Find where the given text appears and provide that cell's center as (X, Y) coordinate. 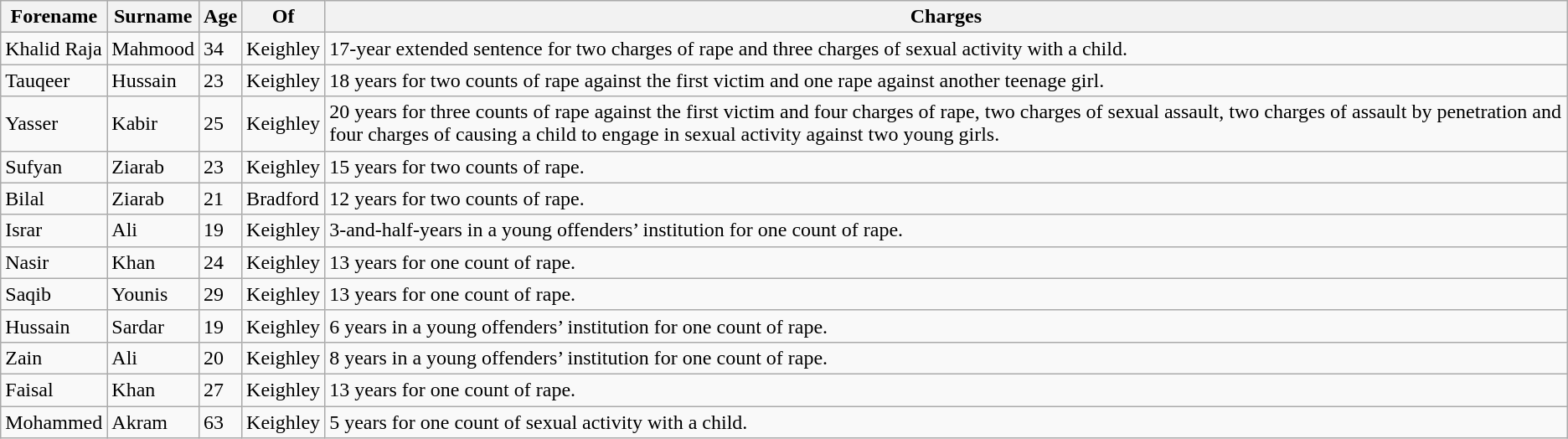
6 years in a young offenders’ institution for one count of rape. (946, 326)
Faisal (54, 390)
Akram (153, 421)
Forename (54, 17)
29 (221, 294)
Saqib (54, 294)
12 years for two counts of rape. (946, 199)
Sardar (153, 326)
21 (221, 199)
Bilal (54, 199)
Of (283, 17)
27 (221, 390)
Zain (54, 358)
63 (221, 421)
Bradford (283, 199)
Age (221, 17)
Sufyan (54, 167)
8 years in a young offenders’ institution for one count of rape. (946, 358)
20 (221, 358)
18 years for two counts of rape against the first victim and one rape against another teenage girl. (946, 80)
24 (221, 262)
Israr (54, 230)
Surname (153, 17)
15 years for two counts of rape. (946, 167)
Nasir (54, 262)
Yasser (54, 124)
25 (221, 124)
Kabir (153, 124)
3-and-half-years in a young offenders’ institution for one count of rape. (946, 230)
Younis (153, 294)
5 years for one count of sexual activity with a child. (946, 421)
Tauqeer (54, 80)
Mahmood (153, 49)
Charges (946, 17)
34 (221, 49)
Khalid Raja (54, 49)
Mohammed (54, 421)
17-year extended sentence for two charges of rape and three charges of sexual activity with a child. (946, 49)
